Search for the cell housing the specified text and yield its (x, y) center coordinate. 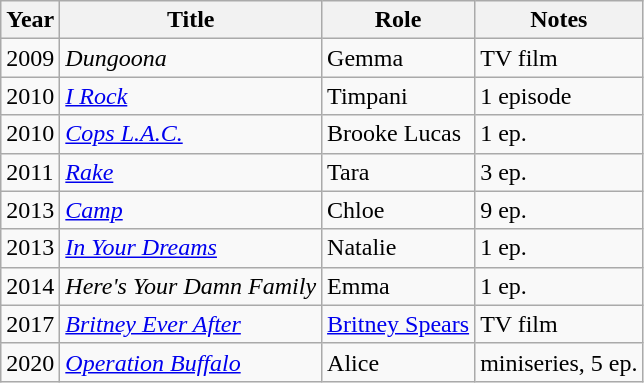
Notes (559, 20)
Role (398, 20)
Emma (398, 286)
Here's Your Damn Family (191, 286)
Tara (398, 172)
Chloe (398, 210)
Camp (191, 210)
2011 (30, 172)
Operation Buffalo (191, 362)
Rake (191, 172)
1 episode (559, 96)
miniseries, 5 ep. (559, 362)
Dungoona (191, 58)
Title (191, 20)
In Your Dreams (191, 248)
Britney Ever After (191, 324)
Timpani (398, 96)
Natalie (398, 248)
Alice (398, 362)
Britney Spears (398, 324)
Brooke Lucas (398, 134)
2017 (30, 324)
I Rock (191, 96)
2009 (30, 58)
Gemma (398, 58)
2014 (30, 286)
2020 (30, 362)
Year (30, 20)
Cops L.A.C. (191, 134)
3 ep. (559, 172)
9 ep. (559, 210)
